Detect which cell encompasses the target text, then output its (X, Y) center coordinate. 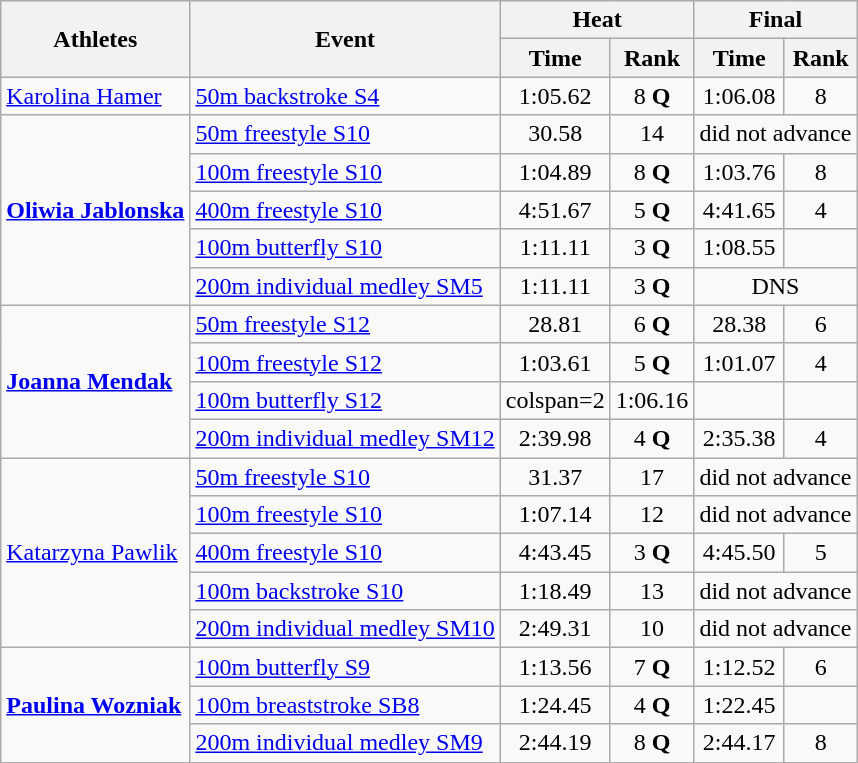
14 (652, 134)
1:08.55 (739, 248)
100m backstroke S10 (345, 591)
4:41.65 (739, 210)
100m butterfly S10 (345, 248)
200m individual medley SM12 (345, 438)
1:18.49 (555, 591)
DNS (776, 286)
4:51.67 (555, 210)
4:45.50 (739, 553)
200m individual medley SM10 (345, 629)
Final (776, 20)
1:07.14 (555, 515)
1:12.52 (739, 667)
28.38 (739, 324)
2:49.31 (555, 629)
17 (652, 477)
100m butterfly S9 (345, 667)
100m freestyle S12 (345, 362)
Heat (597, 20)
31.37 (555, 477)
1:24.45 (555, 705)
4:43.45 (555, 553)
1:03.76 (739, 172)
2:44.19 (555, 743)
200m individual medley SM9 (345, 743)
30.58 (555, 134)
1:22.45 (739, 705)
Paulina Wozniak (96, 705)
1:04.89 (555, 172)
28.81 (555, 324)
5 (820, 553)
50m backstroke S4 (345, 96)
100m breaststroke SB8 (345, 705)
6 Q (652, 324)
1:06.08 (739, 96)
10 (652, 629)
200m individual medley SM5 (345, 286)
colspan=2 (555, 400)
2:35.38 (739, 438)
1:05.62 (555, 96)
100m butterfly S12 (345, 400)
2:39.98 (555, 438)
2:44.17 (739, 743)
Event (345, 39)
Athletes (96, 39)
7 Q (652, 667)
1:06.16 (652, 400)
13 (652, 591)
50m freestyle S12 (345, 324)
1:13.56 (555, 667)
1:03.61 (555, 362)
1:01.07 (739, 362)
Karolina Hamer (96, 96)
Oliwia Jablonska (96, 210)
12 (652, 515)
Katarzyna Pawlik (96, 553)
Joanna Mendak (96, 381)
